Find where the given text appears and provide that cell's center as (X, Y) coordinate. 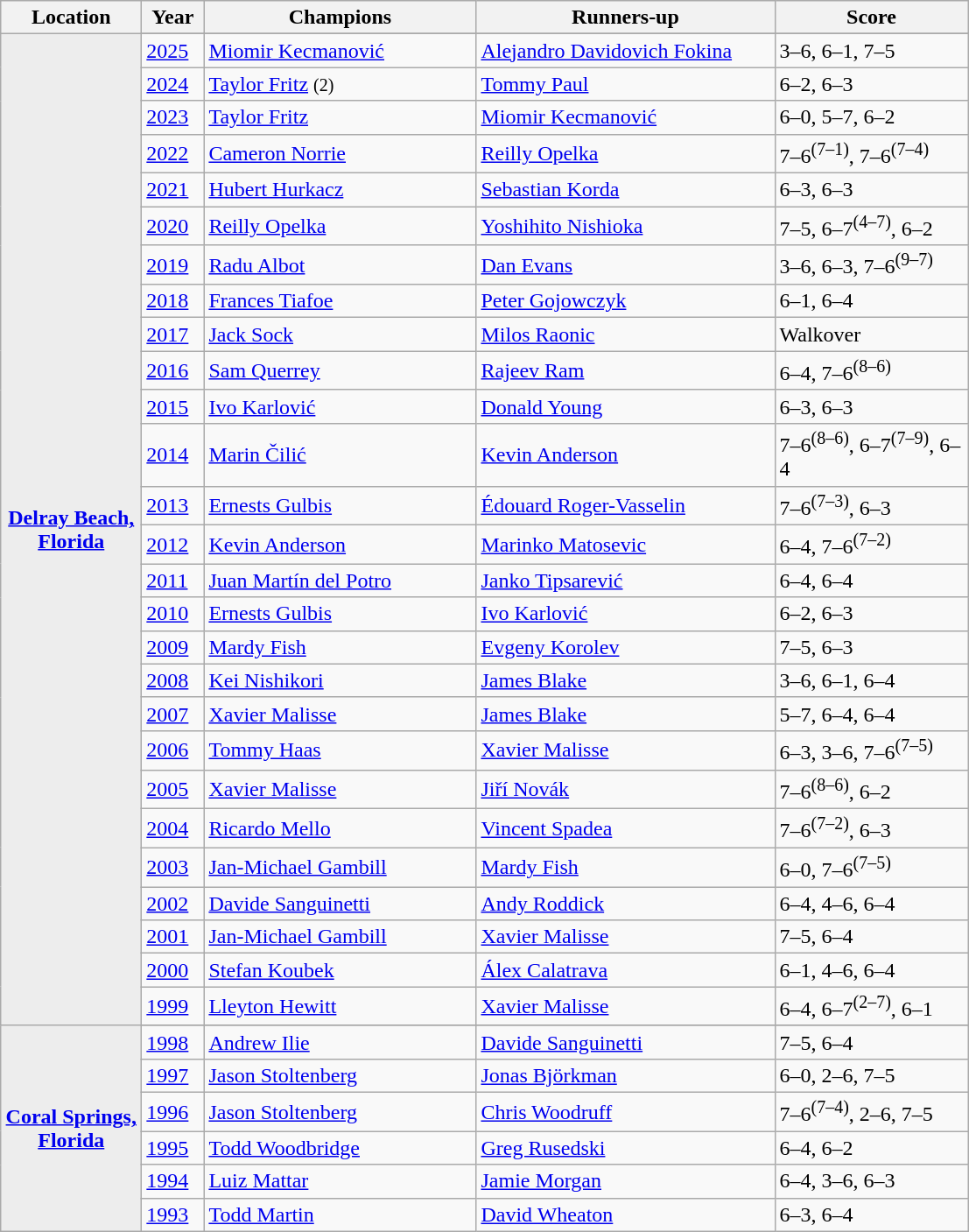
Delray Beach, Florida (72, 531)
Todd Woodbridge (340, 1148)
Year (173, 18)
1998 (173, 1042)
3–6, 6–1, 6–4 (872, 680)
7–6(8–6), 6–2 (872, 790)
Jiří Novák (625, 790)
6–1, 4–6, 6–4 (872, 970)
2013 (173, 506)
Marinko Matosevic (625, 545)
7–5, 6–3 (872, 647)
Location (72, 18)
Donald Young (625, 406)
5–7, 6–4, 6–4 (872, 714)
2003 (173, 867)
Andrew Ilie (340, 1042)
2004 (173, 828)
Rajeev Ram (625, 371)
Radu Albot (340, 264)
2010 (173, 614)
Hubert Hurkacz (340, 190)
Champions (340, 18)
6–4, 6–4 (872, 581)
Kei Nishikori (340, 680)
7–5, 6–7(4–7), 6–2 (872, 226)
Todd Martin (340, 1214)
6–4, 6–7(2–7), 6–1 (872, 1007)
2022 (173, 154)
Juan Martín del Potro (340, 581)
Sam Querrey (340, 371)
2008 (173, 680)
2020 (173, 226)
Sebastian Korda (625, 190)
Evgeny Korolev (625, 647)
7–6(7–3), 6–3 (872, 506)
Runners-up (625, 18)
1997 (173, 1075)
Dan Evans (625, 264)
1999 (173, 1007)
Peter Gojowczyk (625, 301)
Tommy Haas (340, 750)
6–3, 3–6, 7–6(7–5) (872, 750)
Walkover (872, 334)
Jonas Björkman (625, 1075)
2023 (173, 117)
3–6, 6–1, 7–5 (872, 51)
1994 (173, 1181)
6–0, 5–7, 6–2 (872, 117)
2024 (173, 84)
3–6, 6–3, 7–6(9–7) (872, 264)
2000 (173, 970)
1993 (173, 1214)
2005 (173, 790)
2019 (173, 264)
Yoshihito Nishioka (625, 226)
Tommy Paul (625, 84)
Taylor Fritz (2) (340, 84)
7–6(7–1), 7–6(7–4) (872, 154)
Vincent Spadea (625, 828)
2016 (173, 371)
2009 (173, 647)
7–6(8–6), 6–7(7–9), 6–4 (872, 454)
6–4, 7–6(8–6) (872, 371)
1996 (173, 1112)
2012 (173, 545)
Stefan Koubek (340, 970)
Greg Rusedski (625, 1148)
2002 (173, 904)
Édouard Roger-Vasselin (625, 506)
6–3, 6–4 (872, 1214)
2021 (173, 190)
Lleyton Hewitt (340, 1007)
2015 (173, 406)
Cameron Norrie (340, 154)
2006 (173, 750)
2018 (173, 301)
Frances Tiafoe (340, 301)
Taylor Fritz (340, 117)
2025 (173, 51)
Milos Raonic (625, 334)
7–6(7–4), 2–6, 7–5 (872, 1112)
Álex Calatrava (625, 970)
2014 (173, 454)
6–0, 2–6, 7–5 (872, 1075)
Chris Woodruff (625, 1112)
6–4, 4–6, 6–4 (872, 904)
Marin Čilić (340, 454)
6–4, 6–2 (872, 1148)
2007 (173, 714)
Coral Springs, Florida (72, 1128)
Score (872, 18)
2011 (173, 581)
6–0, 7–6(7–5) (872, 867)
Luiz Mattar (340, 1181)
Alejandro Davidovich Fokina (625, 51)
Jamie Morgan (625, 1181)
6–4, 3–6, 6–3 (872, 1181)
6–1, 6–4 (872, 301)
2017 (173, 334)
6–4, 7–6(7–2) (872, 545)
Andy Roddick (625, 904)
2001 (173, 937)
Ricardo Mello (340, 828)
David Wheaton (625, 1214)
7–6(7–2), 6–3 (872, 828)
1995 (173, 1148)
Jack Sock (340, 334)
Janko Tipsarević (625, 581)
